For the text-containing cell, return its midpoint in [x, y] coordinate format. 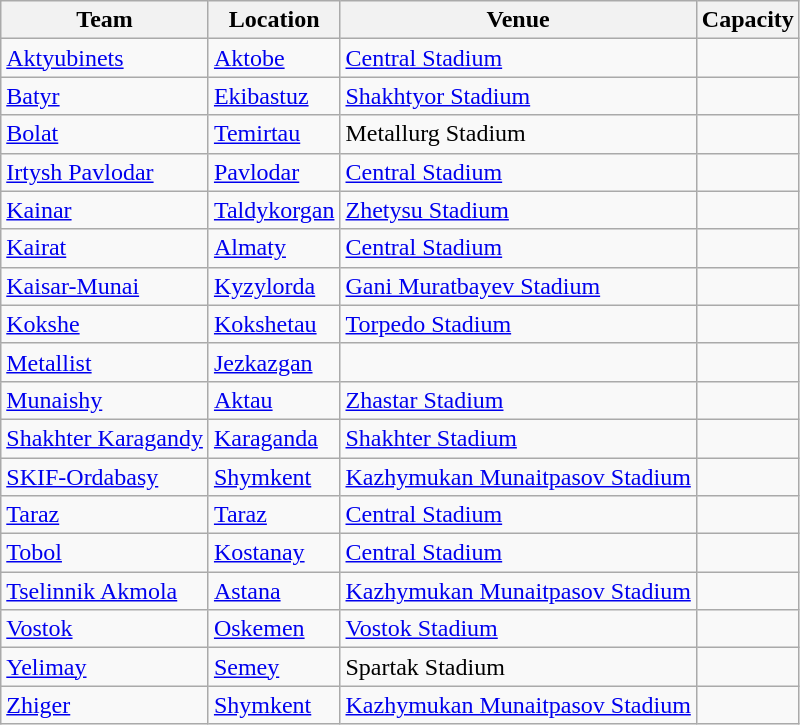
Metallurg Stadium [518, 134]
Karaganda [274, 438]
Team [105, 20]
Venue [518, 20]
Semey [274, 667]
Shakhter Stadium [518, 438]
Temirtau [274, 134]
Kyzylorda [274, 286]
SKIF-Ordabasy [105, 477]
Bolat [105, 134]
Zhastar Stadium [518, 400]
Taldykorgan [274, 210]
Jezkazgan [274, 362]
Location [274, 20]
Tobol [105, 553]
Vostok [105, 629]
Kairat [105, 248]
Shakhtyor Stadium [518, 96]
Spartak Stadium [518, 667]
Ekibastuz [274, 96]
Tselinnik Akmola [105, 591]
Kokshe [105, 324]
Aktobe [274, 58]
Irtysh Pavlodar [105, 172]
Munaishy [105, 400]
Zhetysu Stadium [518, 210]
Aktau [274, 400]
Oskemen [274, 629]
Kainar [105, 210]
Torpedo Stadium [518, 324]
Capacity [748, 20]
Gani Muratbayev Stadium [518, 286]
Kostanay [274, 553]
Almaty [274, 248]
Batyr [105, 96]
Astana [274, 591]
Pavlodar [274, 172]
Yelimay [105, 667]
Kaisar-Munai [105, 286]
Zhiger [105, 705]
Kokshetau [274, 324]
Metallist [105, 362]
Vostok Stadium [518, 629]
Shakhter Karagandy [105, 438]
Aktyubinets [105, 58]
